Extract the (x, y) coordinate from the center of the cell holding the provided text.  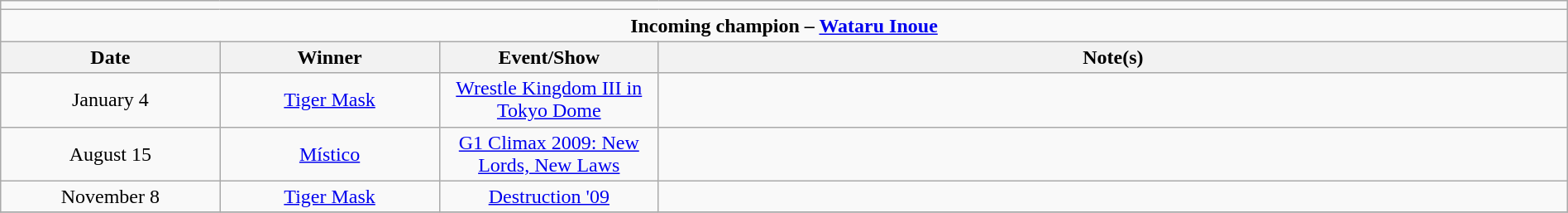
Event/Show (549, 57)
Note(s) (1113, 57)
January 4 (111, 99)
Incoming champion – Wataru Inoue (784, 26)
Místico (329, 154)
August 15 (111, 154)
Destruction '09 (549, 196)
Winner (329, 57)
November 8 (111, 196)
Wrestle Kingdom III in Tokyo Dome (549, 99)
Date (111, 57)
G1 Climax 2009: New Lords, New Laws (549, 154)
